Pinpoint the cell where the given text exists, returning its (x, y) midpoint coordinate. 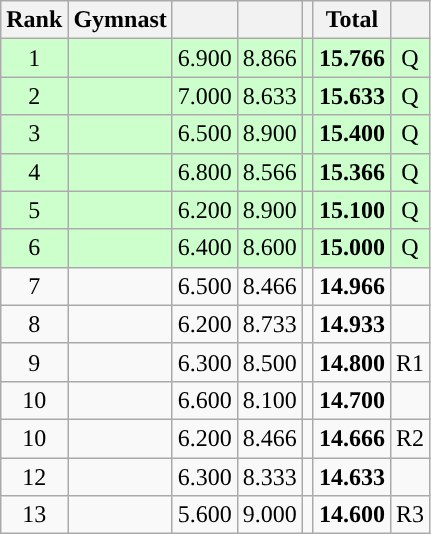
1 (34, 58)
14.933 (352, 324)
8.733 (270, 324)
R3 (410, 515)
Total (352, 20)
5.600 (204, 515)
14.666 (352, 438)
15.633 (352, 96)
15.366 (352, 172)
8.600 (270, 248)
6 (34, 248)
3 (34, 134)
8.566 (270, 172)
8.633 (270, 96)
6.400 (204, 248)
14.633 (352, 477)
6.800 (204, 172)
7.000 (204, 96)
R2 (410, 438)
14.800 (352, 362)
13 (34, 515)
8.866 (270, 58)
5 (34, 210)
6.900 (204, 58)
R1 (410, 362)
8.500 (270, 362)
15.766 (352, 58)
14.966 (352, 286)
Gymnast (120, 20)
15.100 (352, 210)
2 (34, 96)
7 (34, 286)
14.600 (352, 515)
8 (34, 324)
9 (34, 362)
8.100 (270, 400)
9.000 (270, 515)
14.700 (352, 400)
4 (34, 172)
15.400 (352, 134)
12 (34, 477)
6.600 (204, 400)
Rank (34, 20)
15.000 (352, 248)
8.333 (270, 477)
